Return the (x, y) coordinate for the center point of the cell that contains the specified text.  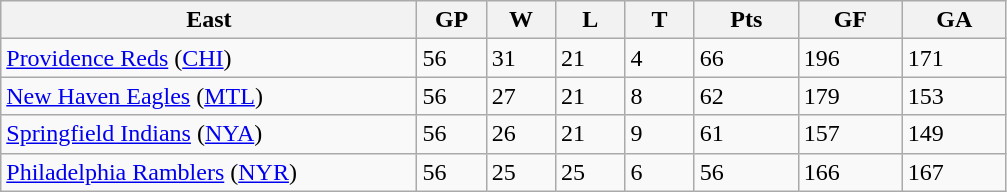
GA (954, 20)
Providence Reds (CHI) (209, 58)
Springfield Indians (NYA) (209, 134)
61 (746, 134)
171 (954, 58)
26 (520, 134)
157 (850, 134)
66 (746, 58)
Pts (746, 20)
31 (520, 58)
62 (746, 96)
149 (954, 134)
W (520, 20)
Philadelphia Ramblers (NYR) (209, 172)
196 (850, 58)
166 (850, 172)
New Haven Eagles (MTL) (209, 96)
4 (660, 58)
GF (850, 20)
6 (660, 172)
153 (954, 96)
167 (954, 172)
27 (520, 96)
L (590, 20)
T (660, 20)
East (209, 20)
8 (660, 96)
179 (850, 96)
GP (452, 20)
9 (660, 134)
